Pinpoint the cell where the given text exists, returning its (x, y) midpoint coordinate. 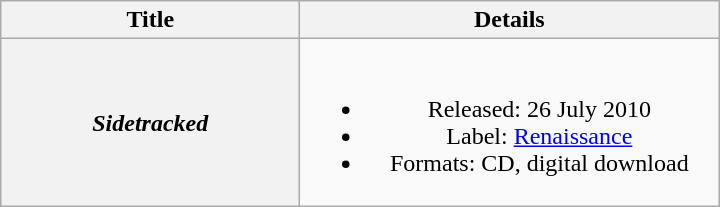
Released: 26 July 2010Label: RenaissanceFormats: CD, digital download (510, 122)
Title (150, 20)
Details (510, 20)
Sidetracked (150, 122)
